For the text-containing cell, return its midpoint in [X, Y] coordinate format. 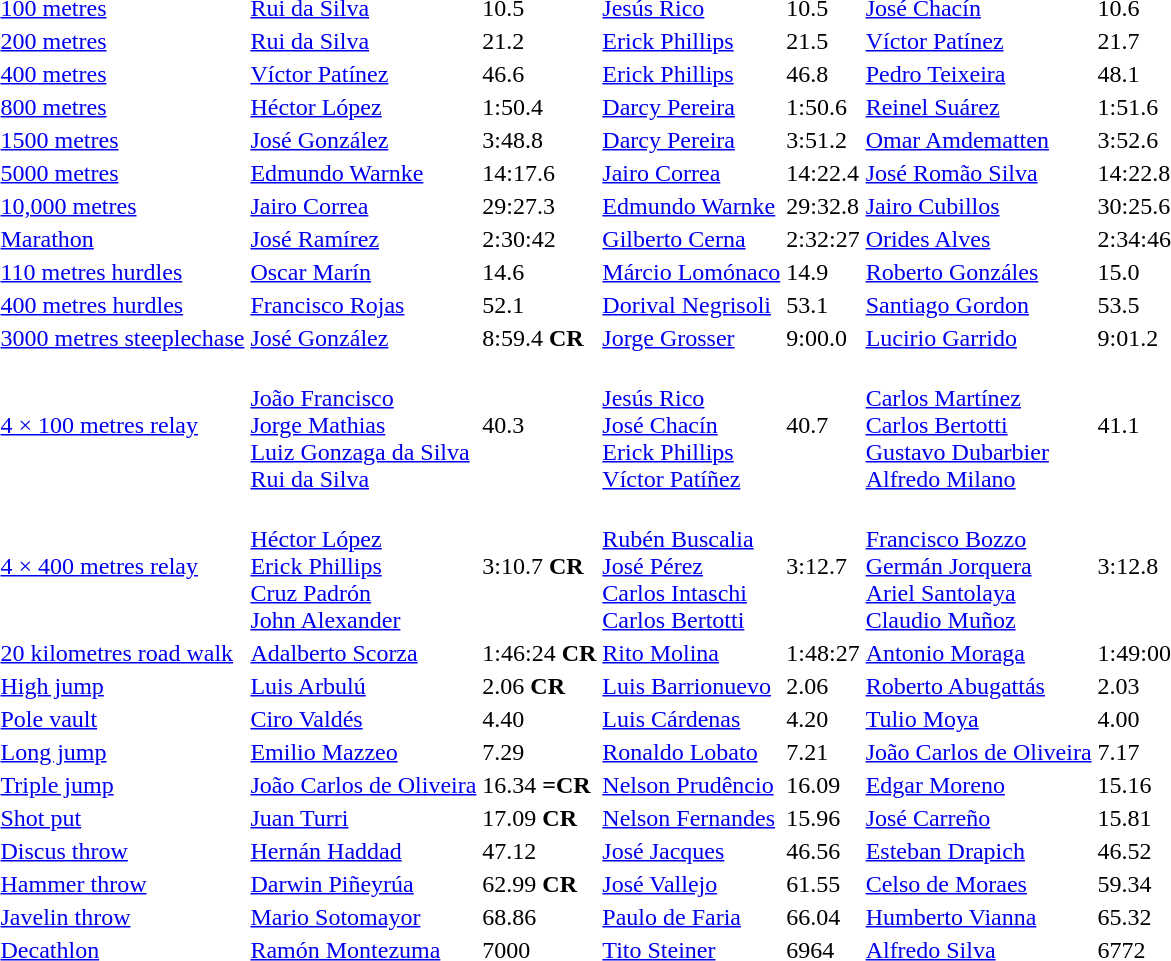
53.1 [823, 305]
Santiago Gordon [978, 305]
Roberto Abugattás [978, 686]
62.99 CR [540, 884]
14:22.4 [823, 173]
Celso de Moraes [978, 884]
Rui da Silva [364, 41]
21.5 [823, 41]
7.29 [540, 752]
1:48:27 [823, 653]
3:48.8 [540, 140]
Rito Molina [692, 653]
Juan Turri [364, 818]
29:27.3 [540, 206]
Jesús RicoJosé ChacínErick PhillipsVíctor Patíñez [692, 425]
2.06 [823, 686]
Nelson Fernandes [692, 818]
14:17.6 [540, 173]
Luis Barrionuevo [692, 686]
Gilberto Cerna [692, 239]
Héctor LópezErick PhillipsCruz PadrónJohn Alexander [364, 566]
14.9 [823, 272]
9:00.0 [823, 338]
21.2 [540, 41]
José Romão Silva [978, 173]
José Carreño [978, 818]
1:46:24 CR [540, 653]
15.96 [823, 818]
29:32.8 [823, 206]
Márcio Lomónaco [692, 272]
Darwin Piñeyrúa [364, 884]
16.34 =CR [540, 785]
Oscar Marín [364, 272]
Roberto Gonzáles [978, 272]
Humberto Vianna [978, 917]
Antonio Moraga [978, 653]
46.56 [823, 851]
Omar Amdematten [978, 140]
Adalberto Scorza [364, 653]
Dorival Negrisoli [692, 305]
Reinel Suárez [978, 107]
40.7 [823, 425]
66.04 [823, 917]
Paulo de Faria [692, 917]
17.09 CR [540, 818]
Carlos MartínezCarlos BertottiGustavo DubarbierAlfredo Milano [978, 425]
Héctor López [364, 107]
Hernán Haddad [364, 851]
Jairo Cubillos [978, 206]
Francisco Rojas [364, 305]
46.6 [540, 74]
16.09 [823, 785]
Ronaldo Lobato [692, 752]
40.3 [540, 425]
Tulio Moya [978, 719]
Ciro Valdés [364, 719]
Orides Alves [978, 239]
Pedro Teixeira [978, 74]
Rubén BuscaliaJosé PérezCarlos IntaschiCarlos Bertotti [692, 566]
2:30:42 [540, 239]
3:10.7 CR [540, 566]
Nelson Prudêncio [692, 785]
2:32:27 [823, 239]
José Jacques [692, 851]
1:50.4 [540, 107]
47.12 [540, 851]
3:12.7 [823, 566]
1:50.6 [823, 107]
7.21 [823, 752]
4.20 [823, 719]
Jorge Grosser [692, 338]
Edgar Moreno [978, 785]
Lucirio Garrido [978, 338]
Francisco BozzoGermán JorqueraAriel SantolayaClaudio Muñoz [978, 566]
61.55 [823, 884]
52.1 [540, 305]
José Ramírez [364, 239]
14.6 [540, 272]
José Vallejo [692, 884]
Emilio Mazzeo [364, 752]
Mario Sotomayor [364, 917]
46.8 [823, 74]
João FranciscoJorge MathiasLuiz Gonzaga da SilvaRui da Silva [364, 425]
3:51.2 [823, 140]
4.40 [540, 719]
Luis Arbulú [364, 686]
68.86 [540, 917]
8:59.4 CR [540, 338]
Esteban Drapich [978, 851]
Luis Cárdenas [692, 719]
2.06 CR [540, 686]
